From the cell containing the given text, extract its center point as [x, y] coordinate. 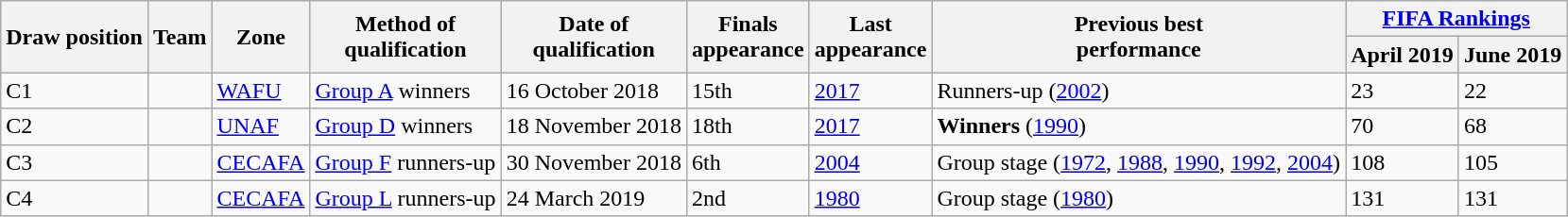
Draw position [75, 37]
108 [1403, 162]
Previous bestperformance [1139, 37]
Winners (1990) [1139, 126]
June 2019 [1512, 55]
18th [748, 126]
WAFU [261, 91]
C4 [75, 198]
UNAF [261, 126]
18 November 2018 [594, 126]
105 [1512, 162]
2nd [748, 198]
C1 [75, 91]
1980 [870, 198]
Group L runners-up [405, 198]
Runners-up (2002) [1139, 91]
Group F runners-up [405, 162]
C3 [75, 162]
Group stage (1980) [1139, 198]
Zone [261, 37]
Date ofqualification [594, 37]
Finalsappearance [748, 37]
Group A winners [405, 91]
30 November 2018 [594, 162]
16 October 2018 [594, 91]
70 [1403, 126]
April 2019 [1403, 55]
6th [748, 162]
Method ofqualification [405, 37]
Lastappearance [870, 37]
24 March 2019 [594, 198]
22 [1512, 91]
FIFA Rankings [1456, 19]
2004 [870, 162]
Group D winners [405, 126]
Group stage (1972, 1988, 1990, 1992, 2004) [1139, 162]
68 [1512, 126]
C2 [75, 126]
23 [1403, 91]
Team [180, 37]
15th [748, 91]
